Return the [X, Y] coordinate for the center point of the cell that contains the specified text.  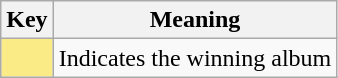
Meaning [195, 20]
Indicates the winning album [195, 58]
Key [27, 20]
